For the text-containing cell, return its midpoint in (x, y) coordinate format. 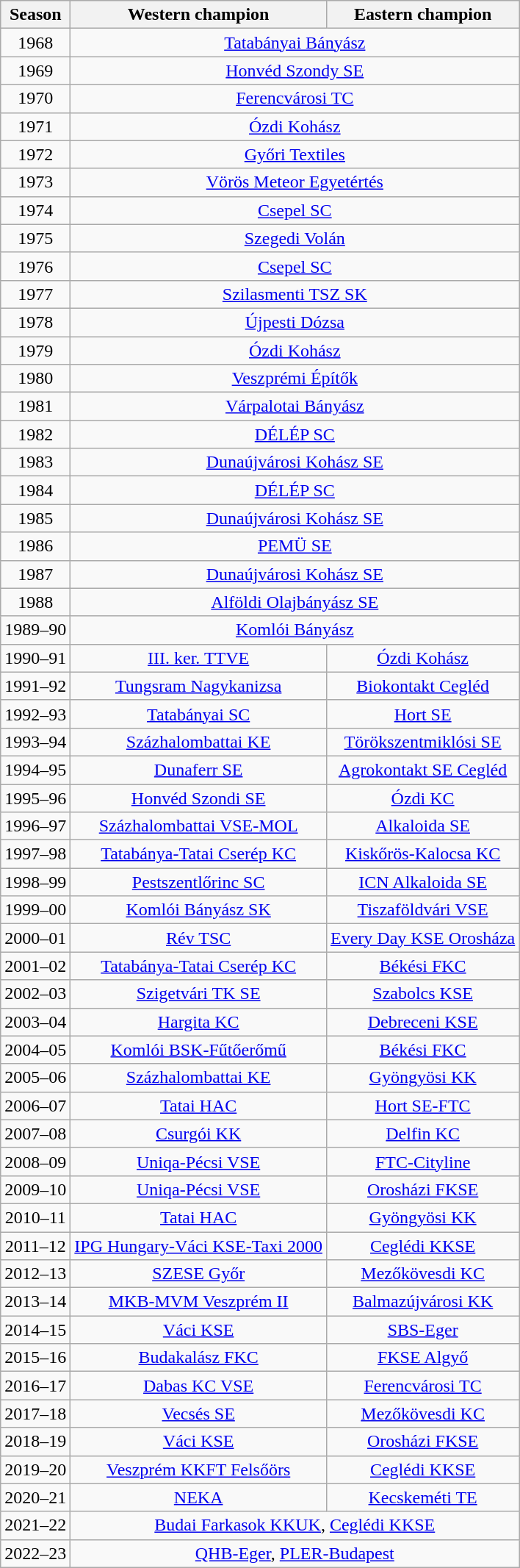
Százhalombattai VSE-MOL (198, 826)
Honvéd Szondy SE (295, 71)
Komlói Bányász (295, 630)
1978 (35, 322)
2002–03 (35, 994)
2004–05 (35, 1050)
Biokontakt Cegléd (422, 686)
2000–01 (35, 938)
1968 (35, 43)
Dabas KC VSE (198, 1386)
Győri Textiles (295, 154)
Dunaferr SE (198, 770)
1976 (35, 266)
MKB-MVM Veszprém II (198, 1302)
2010–11 (35, 1217)
Tiszaföldvári VSE (422, 910)
Kiskőrös-Kalocsa KC (422, 854)
SZESE Győr (198, 1274)
1970 (35, 99)
Veszprém KKFT Felsőörs (198, 1469)
Budakalász FKC (198, 1358)
2005–06 (35, 1078)
Tatabányai Bányász (295, 43)
1977 (35, 294)
1991–92 (35, 686)
Szegedi Volán (295, 238)
PEMÜ SE (295, 546)
Budai Farkasok KKUK, Ceglédi KKSE (295, 1525)
Törökszentmiklósi SE (422, 742)
NEKA (198, 1497)
Újpesti Dózsa (295, 322)
2008–09 (35, 1161)
1993–94 (35, 742)
Season (35, 15)
1973 (35, 182)
1990–91 (35, 658)
Vörös Meteor Egyetértés (295, 182)
Alkaloida SE (422, 826)
Kecskeméti TE (422, 1497)
1989–90 (35, 630)
2003–04 (35, 1022)
1975 (35, 238)
1985 (35, 518)
1992–93 (35, 714)
Szigetvári TK SE (198, 994)
IPG Hungary-Váci KSE-Taxi 2000 (198, 1246)
Várpalotai Bányász (295, 407)
Pestszentlőrinc SC (198, 882)
Debreceni KSE (422, 1022)
Hort SE-FTC (422, 1106)
1996–97 (35, 826)
2016–17 (35, 1386)
1972 (35, 154)
Rév TSC (198, 938)
Hort SE (422, 714)
Tatabányai SC (198, 714)
1984 (35, 490)
Vecsés SE (198, 1414)
2007–08 (35, 1134)
Csurgói KK (198, 1134)
2009–10 (35, 1189)
2017–18 (35, 1414)
FTC-Cityline (422, 1161)
FKSE Algyő (422, 1358)
2015–16 (35, 1358)
Szabolcs KSE (422, 994)
Tungsram Nagykanizsa (198, 686)
2012–13 (35, 1274)
Delfin KC (422, 1134)
1999–00 (35, 910)
2020–21 (35, 1497)
1969 (35, 71)
Komlói Bányász SK (198, 910)
Eastern champion (422, 15)
1971 (35, 126)
Hargita KC (198, 1022)
2018–19 (35, 1442)
2019–20 (35, 1469)
1974 (35, 210)
2014–15 (35, 1330)
1983 (35, 462)
1980 (35, 379)
Every Day KSE Orosháza (422, 938)
Komlói BSK-Fűtőerőmű (198, 1050)
Agrokontakt SE Cegléd (422, 770)
1986 (35, 546)
2011–12 (35, 1246)
1988 (35, 602)
1982 (35, 434)
Balmazújvárosi KK (422, 1302)
Honvéd Szondi SE (198, 798)
Veszprémi Építők (295, 379)
Western champion (198, 15)
2022–23 (35, 1553)
SBS-Eger (422, 1330)
2001–02 (35, 966)
2013–14 (35, 1302)
Alföldi Olajbányász SE (295, 602)
QHB-Eger, PLER-Budapest (295, 1553)
1994–95 (35, 770)
Szilasmenti TSZ SK (295, 294)
2006–07 (35, 1106)
1997–98 (35, 854)
1998–99 (35, 882)
1979 (35, 351)
1987 (35, 574)
ICN Alkaloida SE (422, 882)
Ózdi KC (422, 798)
1995–96 (35, 798)
III. ker. TTVE (198, 658)
2021–22 (35, 1525)
1981 (35, 407)
